Return the (x, y) coordinate for the center point of the cell that contains the specified text.  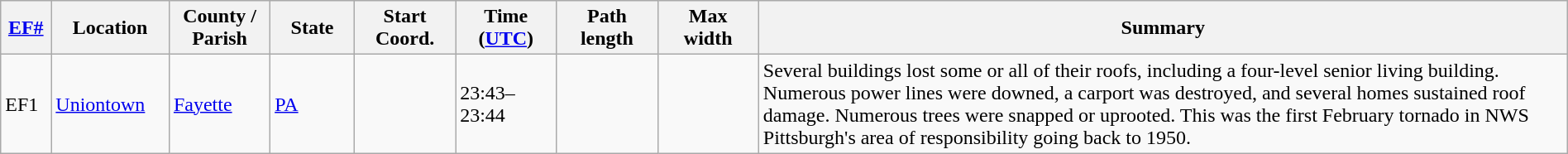
Location (111, 28)
Fayette (219, 104)
County / Parish (219, 28)
23:43–23:44 (506, 104)
State (313, 28)
Max width (708, 28)
EF1 (26, 104)
Summary (1163, 28)
Time (UTC) (506, 28)
Start Coord. (404, 28)
Path length (607, 28)
PA (313, 104)
Uniontown (111, 104)
EF# (26, 28)
